Find where the given text appears and provide that cell's center as [X, Y] coordinate. 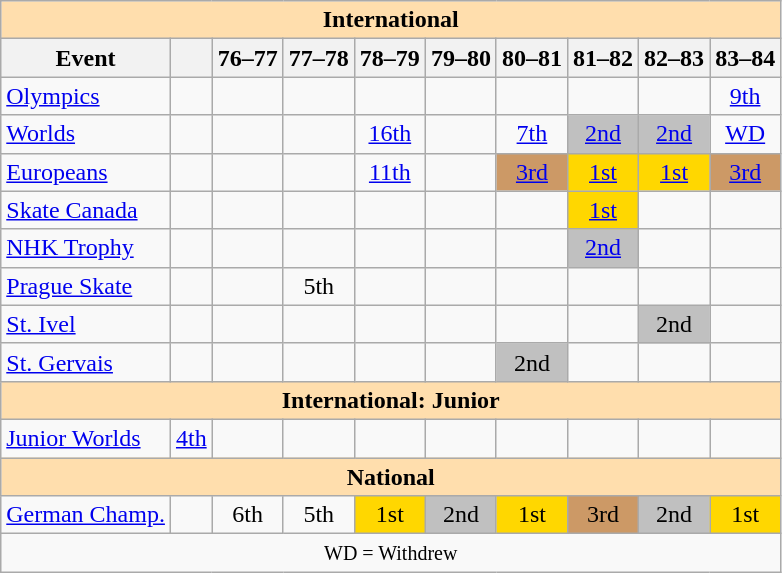
WD [746, 134]
81–82 [602, 58]
St. Gervais [86, 362]
NHK Trophy [86, 248]
Event [86, 58]
4th [191, 438]
82–83 [674, 58]
International [391, 20]
11th [390, 172]
9th [746, 96]
78–79 [390, 58]
83–84 [746, 58]
Junior Worlds [86, 438]
St. Ivel [86, 324]
80–81 [532, 58]
79–80 [460, 58]
German Champ. [86, 515]
Skate Canada [86, 210]
16th [390, 134]
International: Junior [391, 400]
77–78 [318, 58]
6th [248, 515]
Prague Skate [86, 286]
Worlds [86, 134]
76–77 [248, 58]
Olympics [86, 96]
National [391, 477]
7th [532, 134]
WD = Withdrew [391, 553]
Europeans [86, 172]
